Return the [x, y] coordinate for the center point of the cell that contains the specified text.  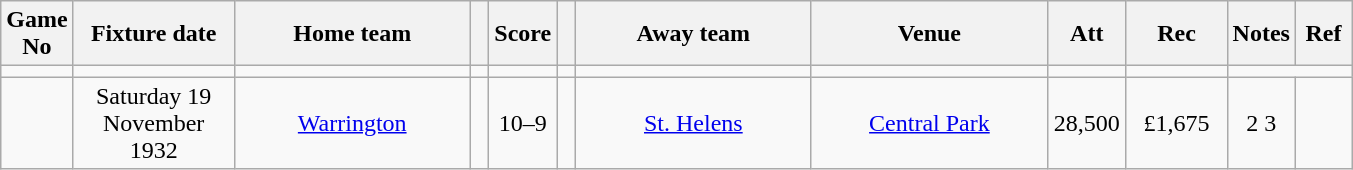
Saturday 19 November 1932 [154, 123]
10–9 [523, 123]
Central Park [929, 123]
Notes [1261, 34]
Rec [1176, 34]
2 3 [1261, 123]
Score [523, 34]
Ref [1323, 34]
Home team [352, 34]
£1,675 [1176, 123]
28,500 [1086, 123]
Away team [693, 34]
Att [1086, 34]
St. Helens [693, 123]
Venue [929, 34]
Fixture date [154, 34]
Game No [37, 34]
Warrington [352, 123]
